Find where the given text appears and provide that cell's center as (X, Y) coordinate. 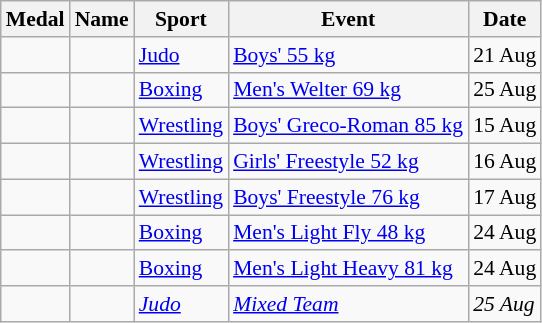
Men's Light Fly 48 kg (348, 233)
Date (504, 19)
Name (102, 19)
17 Aug (504, 197)
Boys' Freestyle 76 kg (348, 197)
Men's Welter 69 kg (348, 90)
Mixed Team (348, 304)
Men's Light Heavy 81 kg (348, 269)
Girls' Freestyle 52 kg (348, 162)
15 Aug (504, 126)
Boys' Greco-Roman 85 kg (348, 126)
16 Aug (504, 162)
Medal (36, 19)
Boys' 55 kg (348, 55)
21 Aug (504, 55)
Sport (181, 19)
Event (348, 19)
